Locate the cell with the specified text and output its (x, y) center coordinate. 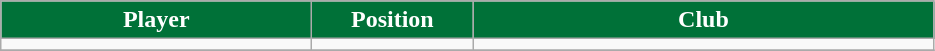
Position (392, 20)
Player (156, 20)
Club (704, 20)
